Search for the cell housing the specified text and yield its (x, y) center coordinate. 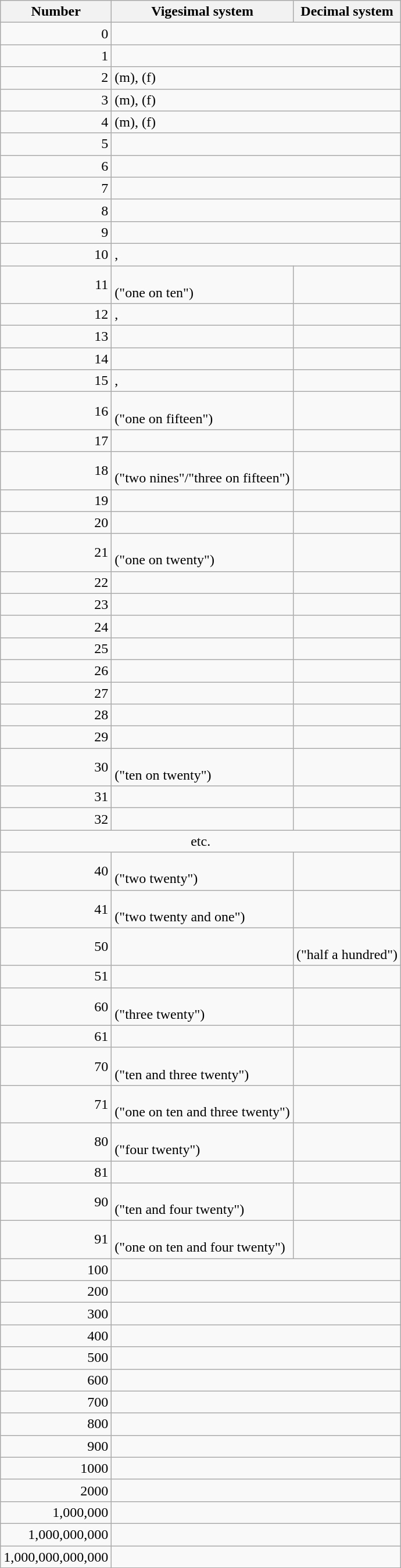
("one on fifteen") (202, 411)
4 (56, 122)
2000 (56, 1490)
18 (56, 470)
5 (56, 144)
70 (56, 1066)
12 (56, 315)
22 (56, 582)
200 (56, 1292)
17 (56, 441)
("ten and four twenty") (202, 1202)
60 (56, 1007)
1,000,000 (56, 1512)
("two twenty and one") (202, 909)
("one on ten and three twenty") (202, 1104)
20 (56, 522)
("one on twenty") (202, 553)
600 (56, 1380)
28 (56, 715)
500 (56, 1358)
1000 (56, 1468)
("half a hundred") (346, 946)
11 (56, 284)
10 (56, 254)
1,000,000,000 (56, 1534)
16 (56, 411)
9 (56, 232)
100 (56, 1270)
41 (56, 909)
("ten on twenty") (202, 767)
81 (56, 1172)
300 (56, 1314)
14 (56, 359)
("ten and three twenty") (202, 1066)
Number (56, 12)
1,000,000,000,000 (56, 1556)
8 (56, 210)
2 (56, 78)
("four twenty") (202, 1141)
900 (56, 1446)
Vigesimal system (202, 12)
1 (56, 56)
Decimal system (346, 12)
("three twenty") (202, 1007)
26 (56, 671)
51 (56, 976)
50 (56, 946)
24 (56, 626)
("one on ten and four twenty") (202, 1240)
91 (56, 1240)
90 (56, 1202)
61 (56, 1036)
700 (56, 1402)
25 (56, 648)
13 (56, 337)
29 (56, 737)
0 (56, 34)
30 (56, 767)
32 (56, 819)
19 (56, 500)
40 (56, 871)
800 (56, 1424)
7 (56, 188)
15 (56, 381)
23 (56, 604)
("one on ten") (202, 284)
("two twenty") (202, 871)
("two nines"/"three on fifteen") (202, 470)
31 (56, 797)
3 (56, 100)
etc. (201, 841)
21 (56, 553)
400 (56, 1336)
71 (56, 1104)
80 (56, 1141)
27 (56, 693)
6 (56, 166)
